Determine the (x, y) coordinate at the center of the cell enclosing the given text.  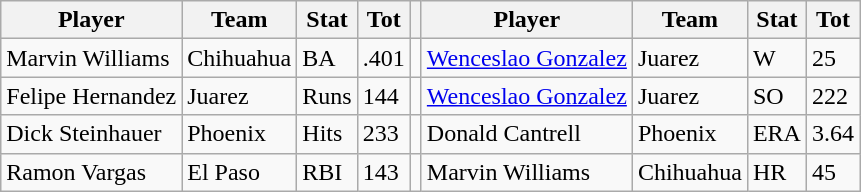
.401 (384, 58)
RBI (327, 172)
Runs (327, 96)
3.64 (832, 134)
HR (776, 172)
W (776, 58)
25 (832, 58)
233 (384, 134)
Ramon Vargas (92, 172)
El Paso (240, 172)
Donald Cantrell (526, 134)
Dick Steinhauer (92, 134)
45 (832, 172)
Felipe Hernandez (92, 96)
Hits (327, 134)
144 (384, 96)
BA (327, 58)
ERA (776, 134)
SO (776, 96)
222 (832, 96)
143 (384, 172)
